Locate the cell with the specified text and output its (X, Y) center coordinate. 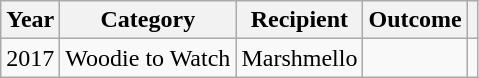
Recipient (300, 20)
Marshmello (300, 58)
Woodie to Watch (148, 58)
2017 (30, 58)
Year (30, 20)
Outcome (415, 20)
Category (148, 20)
